Output the [x, y] coordinate of the center of the cell containing the given text.  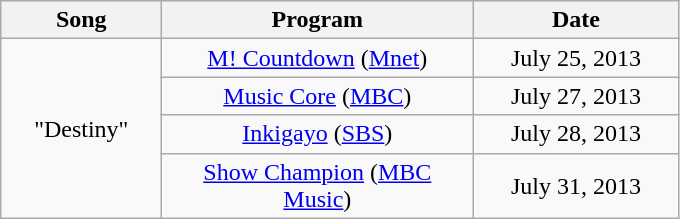
July 31, 2013 [576, 186]
July 28, 2013 [576, 134]
July 25, 2013 [576, 58]
July 27, 2013 [576, 96]
Music Core (MBC) [318, 96]
M! Countdown (Mnet) [318, 58]
Show Champion (MBC Music) [318, 186]
Program [318, 20]
Inkigayo (SBS) [318, 134]
Song [82, 20]
"Destiny" [82, 128]
Date [576, 20]
